Locate the cell with the specified text and output its [x, y] center coordinate. 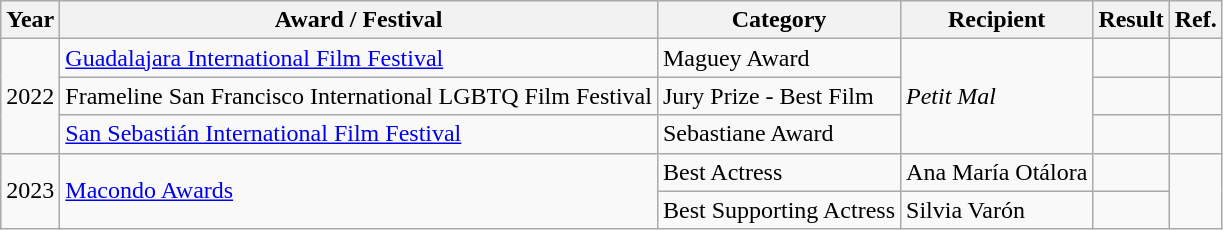
Guadalajara International Film Festival [359, 58]
Best Supporting Actress [778, 210]
Silvia Varón [997, 210]
Petit Mal [997, 96]
Sebastiane Award [778, 134]
2023 [30, 191]
Frameline San Francisco International LGBTQ Film Festival [359, 96]
Macondo Awards [359, 191]
Best Actress [778, 172]
Jury Prize - Best Film [778, 96]
Result [1131, 20]
2022 [30, 96]
Recipient [997, 20]
Year [30, 20]
Category [778, 20]
Ana María Otálora [997, 172]
Maguey Award [778, 58]
San Sebastián International Film Festival [359, 134]
Award / Festival [359, 20]
Ref. [1196, 20]
